Search for the cell housing the specified text and yield its [X, Y] center coordinate. 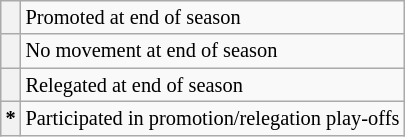
Relegated at end of season [213, 85]
No movement at end of season [213, 51]
Promoted at end of season [213, 17]
* [11, 118]
Participated in promotion/relegation play-offs [213, 118]
